For the text-containing cell, return its midpoint in [X, Y] coordinate format. 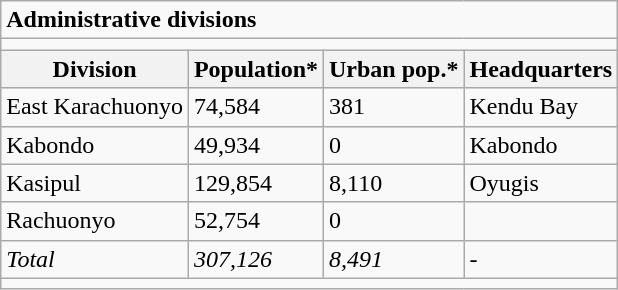
381 [394, 107]
Division [95, 69]
Urban pop.* [394, 69]
Headquarters [541, 69]
52,754 [256, 221]
Rachuonyo [95, 221]
307,126 [256, 259]
Kendu Bay [541, 107]
Kasipul [95, 183]
- [541, 259]
74,584 [256, 107]
49,934 [256, 145]
Administrative divisions [310, 20]
Total [95, 259]
8,491 [394, 259]
East Karachuonyo [95, 107]
Oyugis [541, 183]
Population* [256, 69]
8,110 [394, 183]
129,854 [256, 183]
